Search for the cell housing the specified text and yield its [X, Y] center coordinate. 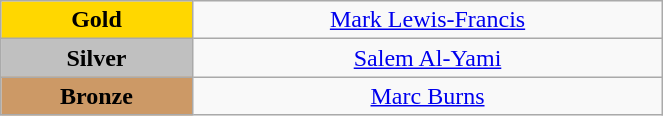
Mark Lewis-Francis [428, 20]
Gold [96, 20]
Marc Burns [428, 96]
Salem Al-Yami [428, 58]
Silver [96, 58]
Bronze [96, 96]
